Extract the (X, Y) coordinate from the center of the cell holding the provided text.  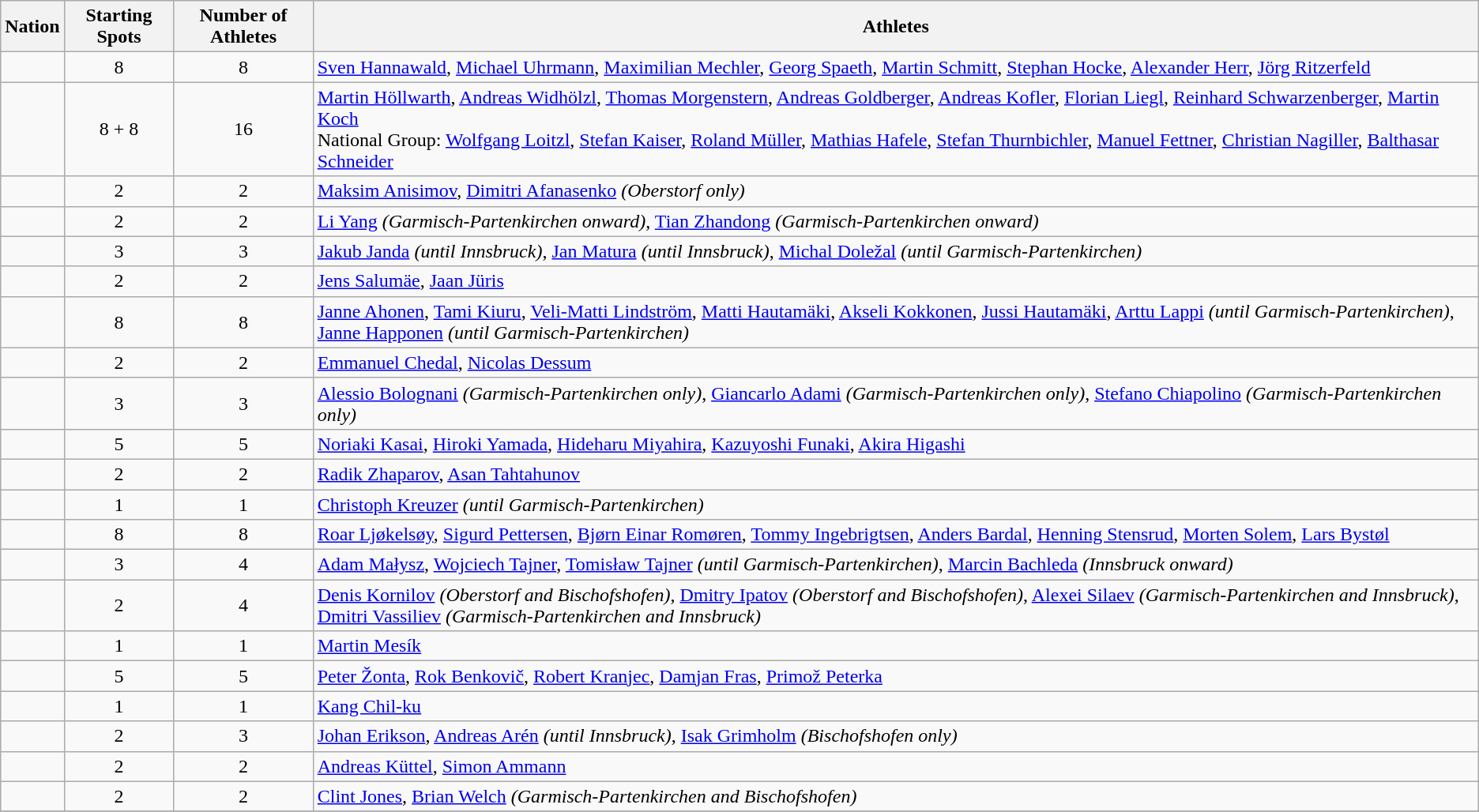
Number of Athletes (243, 27)
Peter Žonta, Rok Benkovič, Robert Kranjec, Damjan Fras, Primož Peterka (896, 676)
Martin Mesík (896, 646)
Alessio Bolognani (Garmisch-Partenkirchen only), Giancarlo Adami (Garmisch-Partenkirchen only), Stefano Chiapolino (Garmisch-Partenkirchen only) (896, 403)
Christoph Kreuzer (until Garmisch-Partenkirchen) (896, 505)
Jens Salumäe, Jaan Jüris (896, 281)
Li Yang (Garmisch-Partenkirchen onward), Tian Zhandong (Garmisch-Partenkirchen onward) (896, 221)
Sven Hannawald, Michael Uhrmann, Maximilian Mechler, Georg Spaeth, Martin Schmitt, Stephan Hocke, Alexander Herr, Jörg Ritzerfeld (896, 67)
Starting Spots (119, 27)
8 + 8 (119, 130)
Clint Jones, Brian Welch (Garmisch-Partenkirchen and Bischofshofen) (896, 796)
Roar Ljøkelsøy, Sigurd Pettersen, Bjørn Einar Romøren, Tommy Ingebrigtsen, Anders Bardal, Henning Stensrud, Morten Solem, Lars Bystøl (896, 535)
Kang Chil-ku (896, 706)
Johan Erikson, Andreas Arén (until Innsbruck), Isak Grimholm (Bischofshofen only) (896, 736)
Adam Małysz, Wojciech Tajner, Tomisław Tajner (until Garmisch-Partenkirchen), Marcin Bachleda (Innsbruck onward) (896, 565)
Nation (32, 27)
Jakub Janda (until Innsbruck), Jan Matura (until Innsbruck), Michal Doležal (until Garmisch-Partenkirchen) (896, 251)
16 (243, 130)
Athletes (896, 27)
Noriaki Kasai, Hiroki Yamada, Hideharu Miyahira, Kazuyoshi Funaki, Akira Higashi (896, 444)
Andreas Küttel, Simon Ammann (896, 766)
Maksim Anisimov, Dimitri Afanasenko (Oberstorf only) (896, 191)
Emmanuel Chedal, Nicolas Dessum (896, 363)
Radik Zhaparov, Asan Tahtahunov (896, 474)
